Detect which cell encompasses the target text, then output its [X, Y] center coordinate. 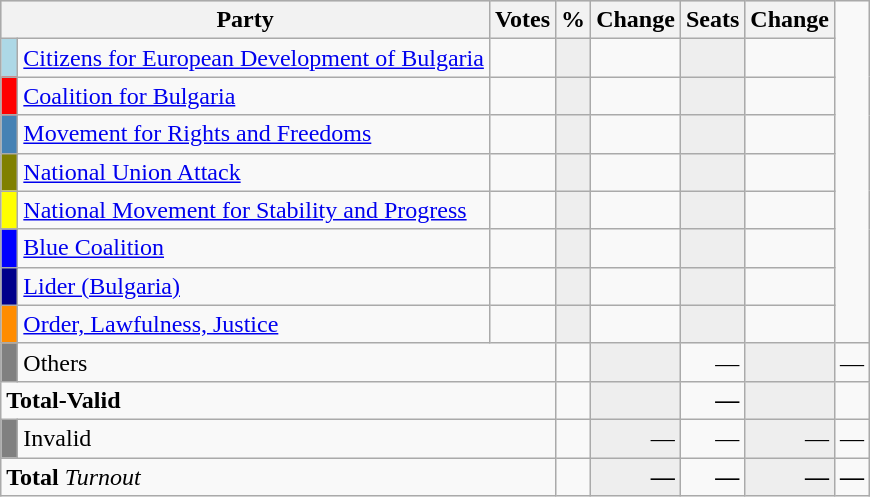
% [574, 20]
Order, Lawfulness, Justice [254, 324]
Citizens for European Development of Bulgaria [254, 58]
National Movement for Stability and Progress [254, 210]
Total Turnout [278, 477]
Coalition for Bulgaria [254, 96]
Lider (Bulgaria) [254, 286]
Invalid [287, 438]
Blue Coalition [254, 248]
Party [246, 20]
Seats [712, 20]
Movement for Rights and Freedoms [254, 134]
National Union Attack [254, 172]
Votes [522, 20]
Others [287, 362]
Total-Valid [278, 400]
